Pinpoint the cell where the given text exists, returning its (X, Y) midpoint coordinate. 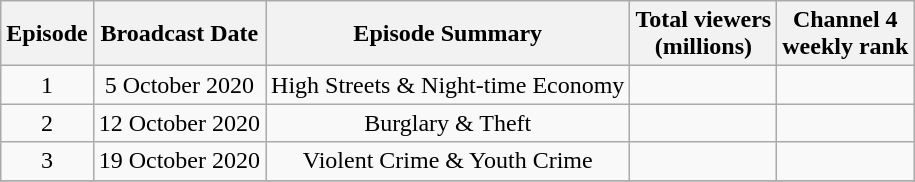
19 October 2020 (179, 161)
High Streets & Night-time Economy (448, 85)
Episode Summary (448, 34)
3 (47, 161)
5 October 2020 (179, 85)
2 (47, 123)
Burglary & Theft (448, 123)
Violent Crime & Youth Crime (448, 161)
Channel 4weekly rank (846, 34)
Total viewers(millions) (704, 34)
Broadcast Date (179, 34)
Episode (47, 34)
12 October 2020 (179, 123)
1 (47, 85)
